Determine the [x, y] coordinate at the center of the cell enclosing the given text.  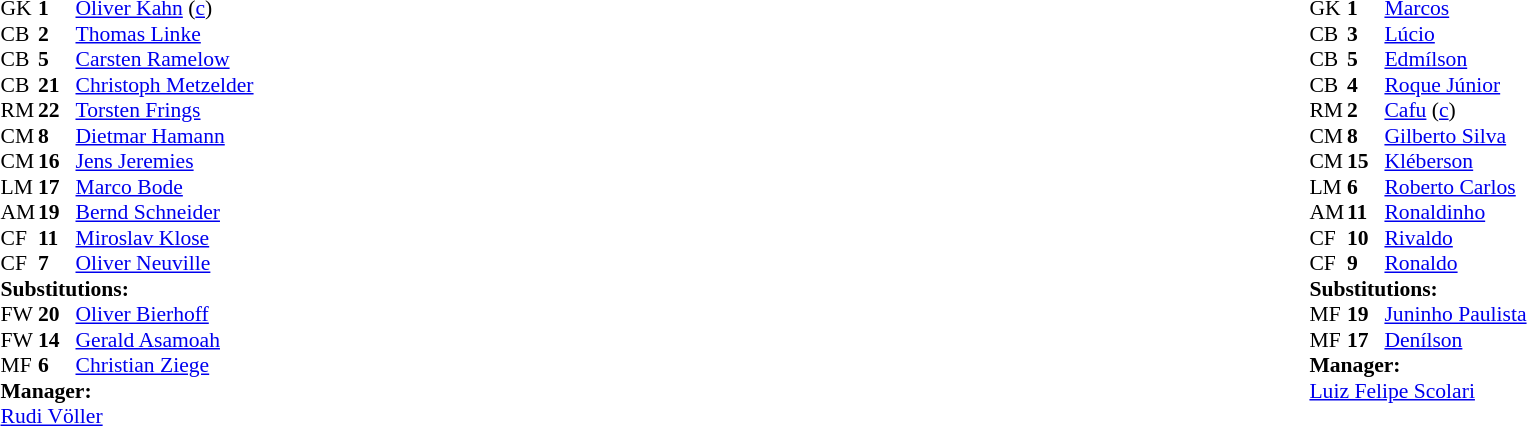
4 [1366, 85]
20 [57, 315]
Lúcio [1455, 34]
Gerald Asamoah [165, 340]
22 [57, 111]
Juninho Paulista [1455, 315]
Roque Júnior [1455, 85]
Carsten Ramelow [165, 59]
Bernd Schneider [165, 213]
Ronaldo [1455, 263]
Roberto Carlos [1455, 187]
Christian Ziege [165, 365]
7 [57, 263]
Christoph Metzelder [165, 85]
14 [57, 340]
Kléberson [1455, 161]
Marco Bode [165, 187]
Miroslav Klose [165, 238]
3 [1366, 34]
Jens Jeremies [165, 161]
Edmílson [1455, 59]
Cafu (c) [1455, 111]
Oliver Neuville [165, 263]
Thomas Linke [165, 34]
10 [1366, 238]
9 [1366, 263]
Torsten Frings [165, 111]
Denílson [1455, 340]
Gilberto Silva [1455, 136]
Rivaldo [1455, 238]
21 [57, 85]
Dietmar Hamann [165, 136]
Oliver Bierhoff [165, 315]
Ronaldinho [1455, 213]
15 [1366, 161]
16 [57, 161]
Luiz Felipe Scolari [1418, 391]
